Return (X, Y) of the center of cell containing provided text 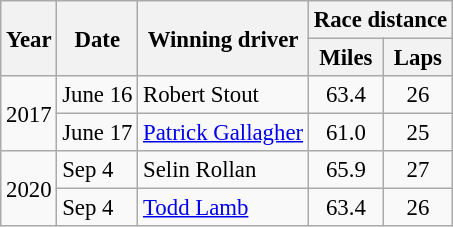
Patrick Gallagher (224, 133)
June 17 (98, 133)
Year (29, 38)
27 (418, 170)
Winning driver (224, 38)
Todd Lamb (224, 208)
Robert Stout (224, 95)
Laps (418, 58)
Race distance (380, 20)
June 16 (98, 95)
Selin Rollan (224, 170)
Date (98, 38)
65.9 (346, 170)
25 (418, 133)
2017 (29, 114)
Miles (346, 58)
61.0 (346, 133)
2020 (29, 188)
